From the cell containing the given text, extract its center point as [x, y] coordinate. 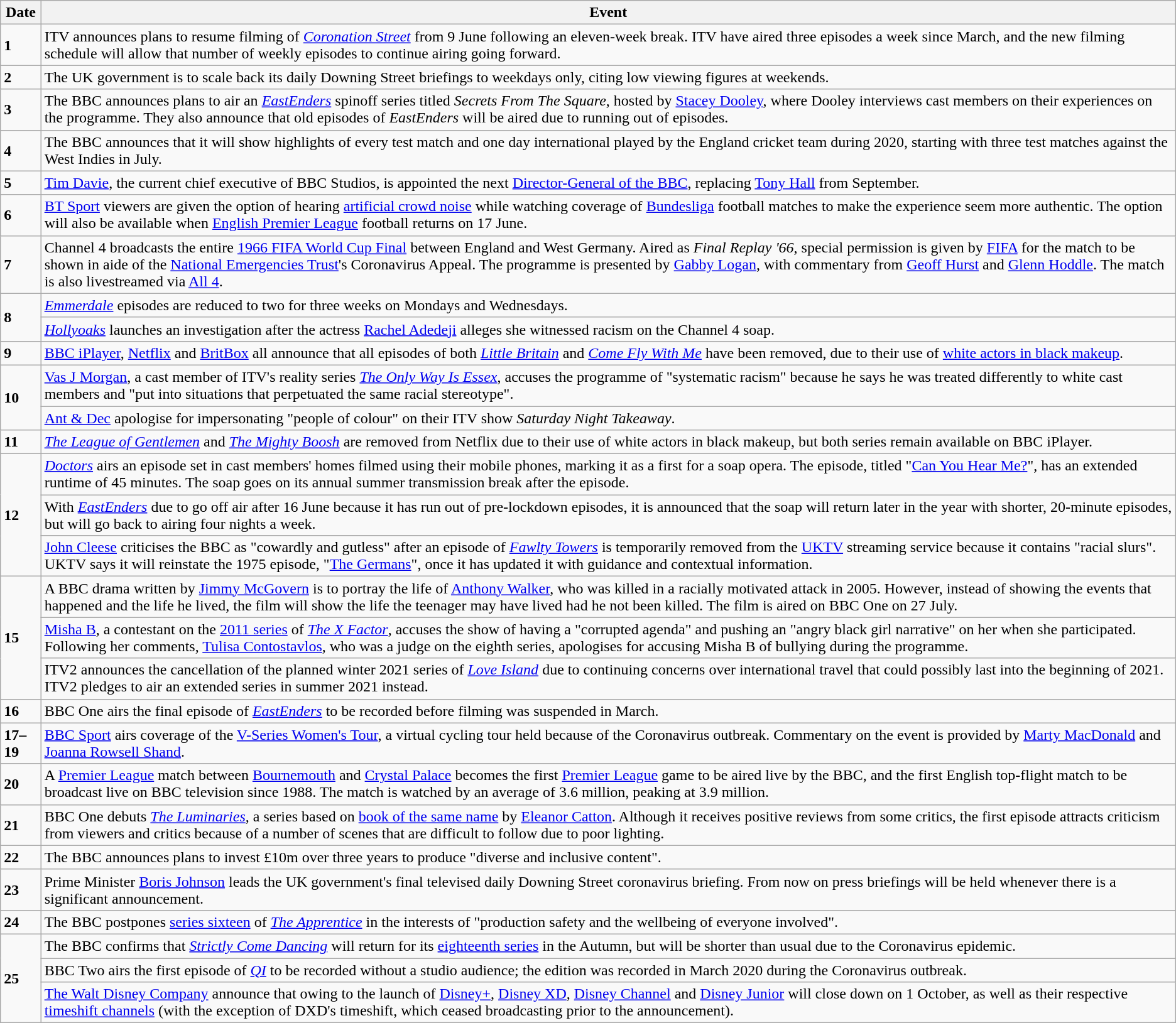
10 [21, 397]
9 [21, 353]
24 [21, 922]
8 [21, 317]
20 [21, 784]
17–19 [21, 744]
11 [21, 442]
21 [21, 825]
Event [608, 13]
6 [21, 215]
Hollyoaks launches an investigation after the actress Rachel Adedeji alleges she witnessed racism on the Channel 4 soap. [608, 329]
23 [21, 889]
The BBC postpones series sixteen of The Apprentice in the interests of "production safety and the wellbeing of everyone involved". [608, 922]
2 [21, 77]
Date [21, 13]
4 [21, 151]
BBC One airs the final episode of EastEnders to be recorded before filming was suspended in March. [608, 711]
12 [21, 515]
15 [21, 638]
1 [21, 45]
16 [21, 711]
The BBC announces plans to invest £10m over three years to produce "diverse and inclusive content". [608, 857]
The UK government is to scale back its daily Downing Street briefings to weekdays only, citing low viewing figures at weekends. [608, 77]
Ant & Dec apologise for impersonating "people of colour" on their ITV show Saturday Night Takeaway. [608, 418]
Emmerdale episodes are reduced to two for three weeks on Mondays and Wednesdays. [608, 305]
22 [21, 857]
7 [21, 264]
Tim Davie, the current chief executive of BBC Studios, is appointed the next Director-General of the BBC, replacing Tony Hall from September. [608, 183]
25 [21, 978]
3 [21, 109]
5 [21, 183]
